Identify which cell holds the provided text, then report its [X, Y] central coordinate. 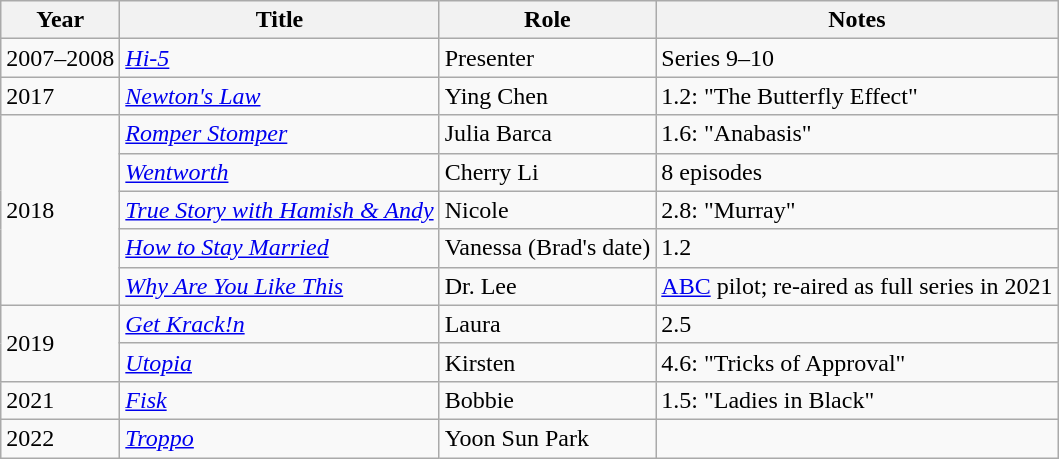
2021 [60, 400]
2022 [60, 438]
8 episodes [857, 172]
2017 [60, 96]
True Story with Hamish & Andy [280, 210]
Kirsten [548, 362]
Vanessa (Brad's date) [548, 248]
Romper Stomper [280, 134]
1.2: "The Butterfly Effect" [857, 96]
How to Stay Married [280, 248]
Utopia [280, 362]
Laura [548, 324]
4.6: "Tricks of Approval" [857, 362]
Role [548, 20]
Title [280, 20]
Julia Barca [548, 134]
2018 [60, 210]
2007–2008 [60, 58]
Presenter [548, 58]
Fisk [280, 400]
Nicole [548, 210]
Cherry Li [548, 172]
1.5: "Ladies in Black" [857, 400]
Dr. Lee [548, 286]
Wentworth [280, 172]
Bobbie [548, 400]
2.8: "Murray" [857, 210]
Hi-5 [280, 58]
1.6: "Anabasis" [857, 134]
2.5 [857, 324]
Yoon Sun Park [548, 438]
Newton's Law [280, 96]
Why Are You Like This [280, 286]
1.2 [857, 248]
ABC pilot; re-aired as full series in 2021 [857, 286]
Notes [857, 20]
2019 [60, 343]
Troppo [280, 438]
Ying Chen [548, 96]
Series 9–10 [857, 58]
Year [60, 20]
Get Krack!n [280, 324]
